Identify which cell holds the provided text, then report its (X, Y) central coordinate. 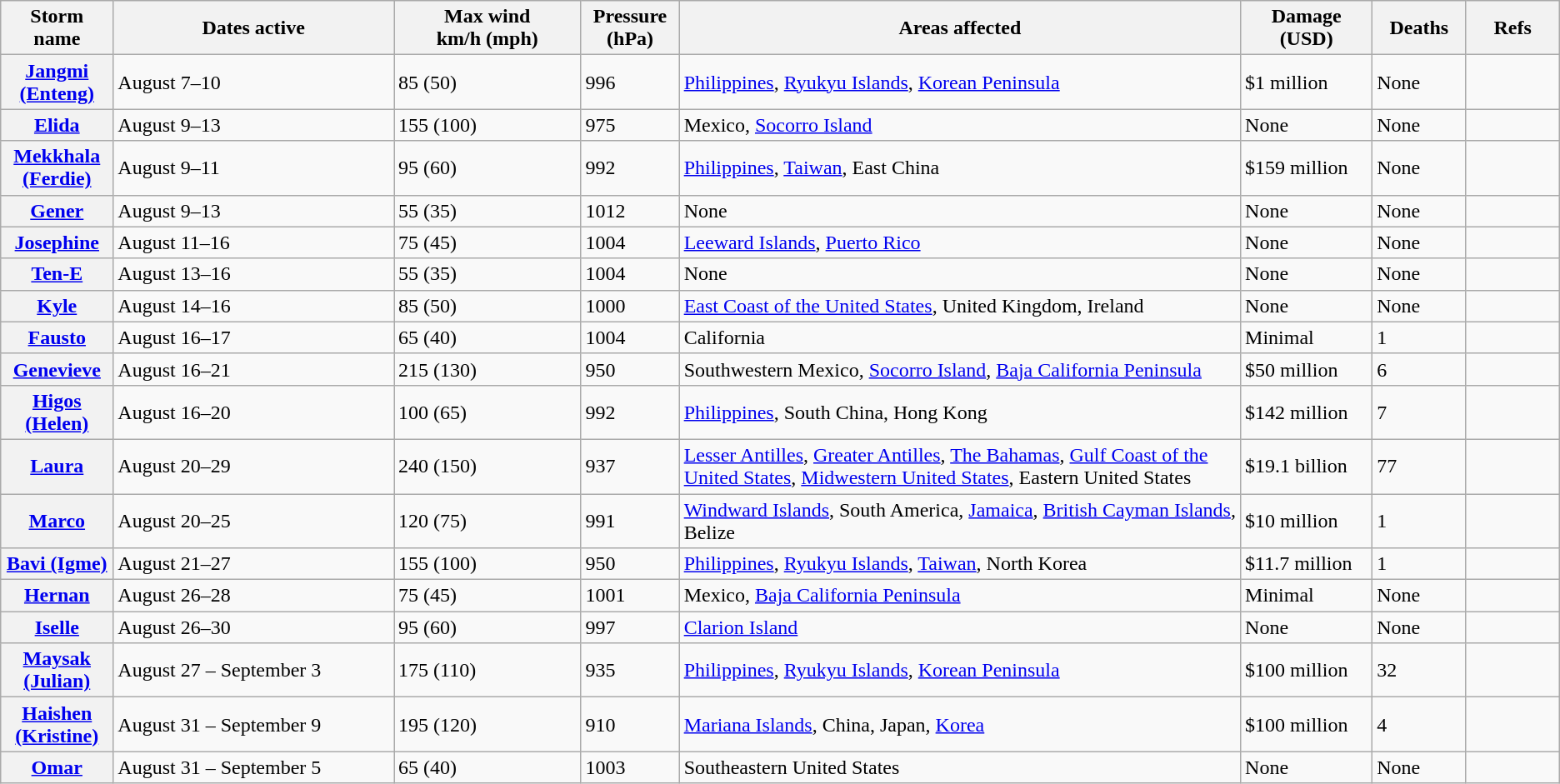
6 (1419, 369)
Damage(USD) (1307, 28)
August 13–16 (253, 274)
Josephine (57, 242)
7 (1419, 412)
Southeastern United States (960, 767)
Kyle (57, 306)
1001 (630, 596)
Lesser Antilles, Greater Antilles, The Bahamas, Gulf Coast of the United States, Midwestern United States, Eastern United States (960, 467)
Hernan (57, 596)
Mekkhala (Ferdie) (57, 168)
Laura (57, 467)
1000 (630, 306)
Refs (1512, 28)
Storm name (57, 28)
240 (150) (487, 467)
$19.1 billion (1307, 467)
77 (1419, 467)
195 (120) (487, 725)
Max windkm/h (mph) (487, 28)
August 26–30 (253, 627)
$159 million (1307, 168)
975 (630, 125)
215 (130) (487, 369)
Marco (57, 520)
$142 million (1307, 412)
Southwestern Mexico, Socorro Island, Baja California Peninsula (960, 369)
996 (630, 82)
991 (630, 520)
Deaths (1419, 28)
Gener (57, 211)
Ten-E (57, 274)
Pressure(hPa) (630, 28)
August 16–21 (253, 369)
Dates active (253, 28)
$11.7 million (1307, 564)
Mexico, Baja California Peninsula (960, 596)
997 (630, 627)
California (960, 337)
August 7–10 (253, 82)
August 26–28 (253, 596)
Philippines, Taiwan, East China (960, 168)
August 16–17 (253, 337)
Clarion Island (960, 627)
4 (1419, 725)
32 (1419, 670)
175 (110) (487, 670)
Iselle (57, 627)
East Coast of the United States, United Kingdom, Ireland (960, 306)
August 20–25 (253, 520)
$1 million (1307, 82)
Haishen (Kristine) (57, 725)
August 11–16 (253, 242)
Bavi (Igme) (57, 564)
910 (630, 725)
August 9–11 (253, 168)
Fausto (57, 337)
August 20–29 (253, 467)
Mexico, Socorro Island (960, 125)
August 14–16 (253, 306)
Genevieve (57, 369)
Maysak (Julian) (57, 670)
937 (630, 467)
Mariana Islands, China, Japan, Korea (960, 725)
Philippines, South China, Hong Kong (960, 412)
Jangmi (Enteng) (57, 82)
August 16–20 (253, 412)
Windward Islands, South America, Jamaica, British Cayman Islands, Belize (960, 520)
100 (65) (487, 412)
120 (75) (487, 520)
August 21–27 (253, 564)
1012 (630, 211)
August 31 – September 9 (253, 725)
Higos (Helen) (57, 412)
$50 million (1307, 369)
$10 million (1307, 520)
Areas affected (960, 28)
Philippines, Ryukyu Islands, Taiwan, North Korea (960, 564)
August 27 – September 3 (253, 670)
Omar (57, 767)
August 31 – September 5 (253, 767)
935 (630, 670)
Leeward Islands, Puerto Rico (960, 242)
1003 (630, 767)
Elida (57, 125)
